Scan for the cell matching the given text and deliver its [X, Y] coordinate at center. 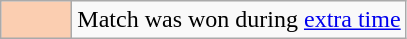
Match was won during extra time [239, 20]
